Find where the given text appears and provide that cell's center as (x, y) coordinate. 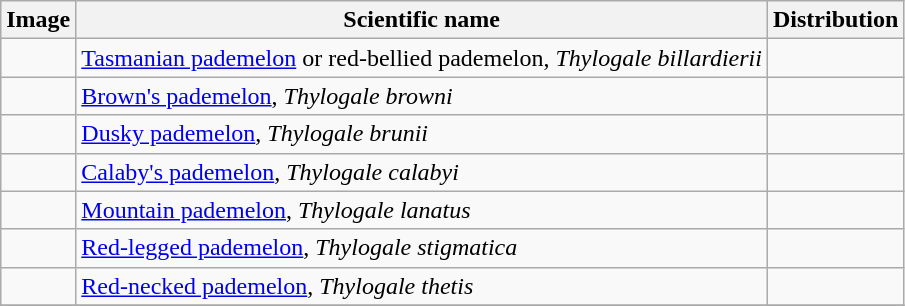
Distribution (835, 20)
Red-legged pademelon, Thylogale stigmatica (422, 248)
Dusky pademelon, Thylogale brunii (422, 134)
Image (38, 20)
Calaby's pademelon, Thylogale calabyi (422, 172)
Scientific name (422, 20)
Brown's pademelon, Thylogale browni (422, 96)
Red-necked pademelon, Thylogale thetis (422, 286)
Mountain pademelon, Thylogale lanatus (422, 210)
Tasmanian pademelon or red-bellied pademelon, Thylogale billardierii (422, 58)
